Locate the cell with the specified text and output its [X, Y] center coordinate. 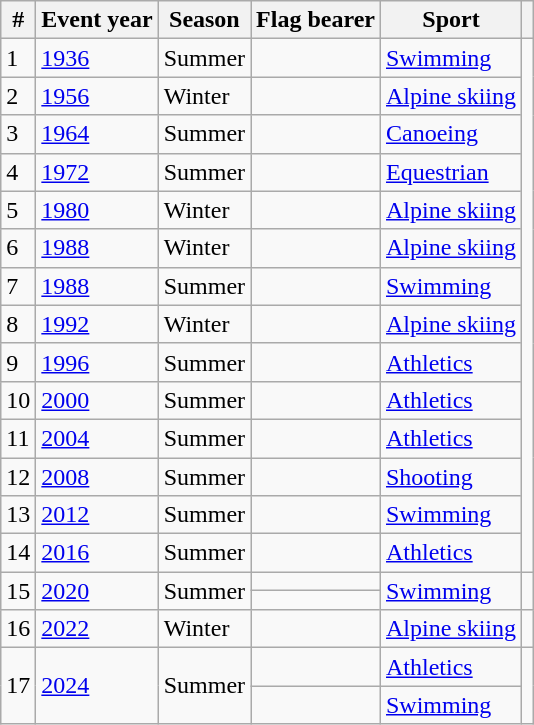
2012 [97, 515]
Canoeing [450, 134]
Event year [97, 20]
1992 [97, 324]
1964 [97, 134]
10 [18, 400]
1996 [97, 362]
3 [18, 134]
17 [18, 686]
Sport [450, 20]
Equestrian [450, 172]
Season [204, 20]
8 [18, 324]
6 [18, 248]
2022 [97, 629]
4 [18, 172]
2020 [97, 591]
7 [18, 286]
16 [18, 629]
# [18, 20]
12 [18, 477]
2 [18, 96]
1 [18, 58]
15 [18, 591]
2004 [97, 438]
Shooting [450, 477]
1972 [97, 172]
14 [18, 553]
1936 [97, 58]
Flag bearer [316, 20]
11 [18, 438]
2008 [97, 477]
1980 [97, 210]
5 [18, 210]
2016 [97, 553]
9 [18, 362]
13 [18, 515]
1956 [97, 96]
2000 [97, 400]
2024 [97, 686]
